From the cell containing the given text, extract its center point as [x, y] coordinate. 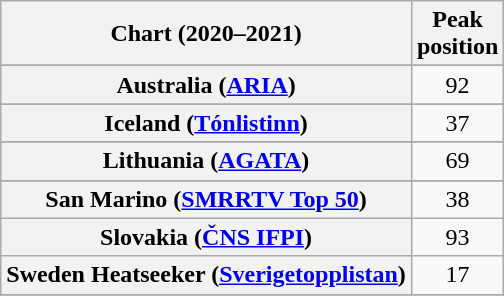
Iceland (Tónlistinn) [206, 123]
San Marino (SMRRTV Top 50) [206, 199]
Slovakia (ČNS IFPI) [206, 237]
92 [457, 85]
93 [457, 237]
Sweden Heatseeker (Sverigetopplistan) [206, 275]
Peakposition [457, 34]
Lithuania (AGATA) [206, 161]
38 [457, 199]
Australia (ARIA) [206, 85]
17 [457, 275]
69 [457, 161]
Chart (2020–2021) [206, 34]
37 [457, 123]
